Identify which cell holds the provided text, then report its (X, Y) central coordinate. 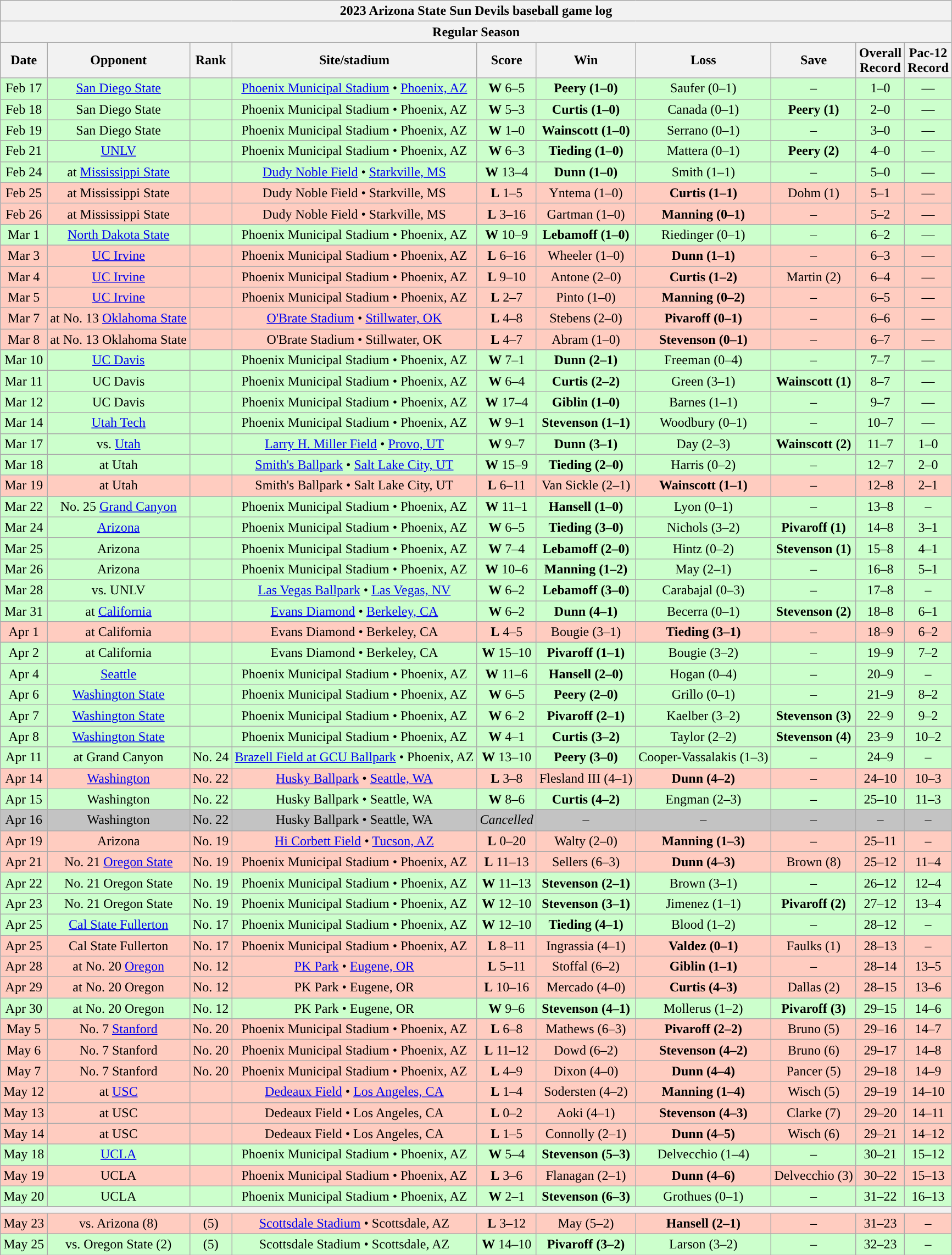
W 13–4 (506, 172)
Seattle (119, 674)
Connolly (2–1) (586, 1134)
Van Sickle (2–1) (586, 486)
4–0 (880, 151)
W 14–10 (506, 1244)
L 5–11 (506, 967)
Hogan (0–4) (703, 674)
W 11–6 (506, 674)
Lyon (0–1) (703, 506)
Manning (0–1) (703, 214)
12–7 (880, 465)
Stevenson (3) (814, 716)
25–12 (880, 862)
Dallas (2) (814, 988)
Mar 28 (24, 590)
May (2–1) (703, 569)
Regular Season (476, 32)
Stevenson (1) (814, 548)
Wainscott (1) (814, 381)
Save (814, 60)
Day (2–3) (703, 444)
W 11–1 (506, 506)
Tieding (3–0) (586, 527)
13–6 (928, 988)
Lebamoff (3–0) (586, 590)
3–0 (880, 130)
13–8 (880, 506)
L 11–12 (506, 1050)
6–1 (928, 611)
Hi Corbett Field • Tucson, AZ (354, 841)
L 4–5 (506, 632)
24–9 (880, 757)
29–21 (880, 1134)
Apr 16 (24, 820)
Mar 5 (24, 298)
Feb 18 (24, 109)
23–9 (880, 737)
29–15 (880, 1008)
Feb 19 (24, 130)
Dohm (1) (814, 193)
7–2 (928, 653)
W 8–6 (506, 799)
W 5–4 (506, 1154)
28–14 (880, 967)
14–6 (928, 1008)
Hansell (2–0) (586, 674)
W 4–1 (506, 737)
OverallRecord (880, 60)
Stevenson (5–3) (586, 1154)
Cancelled (506, 820)
Las Vegas Ballpark • Las Vegas, NV (354, 590)
L 4–7 (506, 339)
29–16 (880, 1029)
6–4 (880, 276)
Riedinger (0–1) (703, 235)
14–11 (928, 1113)
Canada (0–1) (703, 109)
8–7 (880, 381)
Peery (1) (814, 109)
29–20 (880, 1113)
6–6 (880, 319)
W 13–10 (506, 757)
18–9 (880, 632)
Curtis (1–2) (703, 276)
Green (3–1) (703, 381)
Dunn (2–1) (586, 360)
Apr 21 (24, 862)
May 25 (24, 1244)
Mar 8 (24, 339)
W 9–6 (506, 1008)
Tieding (4–1) (586, 924)
L 3–6 (506, 1175)
Dixon (4–0) (586, 1071)
Pivaroff (3–2) (586, 1244)
Pivaroff (1–1) (586, 653)
3–1 (928, 527)
Pivaroff (3) (814, 1008)
Serrano (0–1) (703, 130)
Feb 25 (24, 193)
Peery (3–0) (586, 757)
W 17–4 (506, 402)
Pac-12Record (928, 60)
Tieding (3–1) (703, 632)
Grillo (0–1) (703, 695)
15–13 (928, 1175)
20–9 (880, 674)
Taylor (2–2) (703, 737)
Jimenez (1–1) (703, 903)
Mar 19 (24, 486)
Apr 30 (24, 1008)
Manning (0–2) (703, 298)
Delvecchio (1–4) (703, 1154)
May (5–2) (586, 1223)
L 0–2 (506, 1113)
Wisch (6) (814, 1134)
May 7 (24, 1071)
Apr 29 (24, 988)
24–10 (880, 778)
27–12 (880, 903)
Pancer (5) (814, 1071)
Mollerus (1–2) (703, 1008)
10–3 (928, 778)
Mattera (0–1) (703, 151)
W 15–10 (506, 653)
Martin (2) (814, 276)
Dunn (3–1) (586, 444)
9–2 (928, 716)
Apr 15 (24, 799)
Pivaroff (0–1) (703, 319)
W 7–4 (506, 548)
W 6–3 (506, 151)
Engman (2–3) (703, 799)
Feb 17 (24, 88)
Opponent (119, 60)
Curtis (1–0) (586, 109)
25–10 (880, 799)
Score (506, 60)
Mathews (6–3) (586, 1029)
16–13 (928, 1196)
Peery (2–0) (586, 695)
Peery (2) (814, 151)
Curtis (3–2) (586, 737)
Apr 11 (24, 757)
Dunn (1–1) (703, 255)
Freeman (0–4) (703, 360)
Stevenson (4–3) (703, 1113)
Walty (2–0) (586, 841)
Dowd (6–2) (586, 1050)
30–22 (880, 1175)
Pivaroff (2–2) (703, 1029)
Apr 19 (24, 841)
Woodbury (0–1) (703, 423)
W 11–13 (506, 883)
Apr 2 (24, 653)
11–7 (880, 444)
Apr 28 (24, 967)
4–1 (928, 548)
Dunn (4–4) (703, 1071)
Apr 23 (24, 903)
Date (24, 60)
Carabajal (0–3) (703, 590)
Barnes (1–1) (703, 402)
Mar 25 (24, 548)
W 10–6 (506, 569)
vs. Utah (119, 444)
Dunn (4–3) (703, 862)
9–7 (880, 402)
No. 25 Grand Canyon (119, 506)
Flesland III (4–1) (586, 778)
Sellers (6–3) (586, 862)
10–2 (928, 737)
Manning (1–4) (703, 1092)
May 23 (24, 1223)
Bruno (6) (814, 1050)
25–11 (880, 841)
29–19 (880, 1092)
21–9 (880, 695)
May 14 (24, 1134)
Stevenson (4–2) (703, 1050)
W 10–9 (506, 235)
Stevenson (2) (814, 611)
28–15 (880, 988)
Bougie (3–2) (703, 653)
Pivaroff (2–1) (586, 716)
18–8 (880, 611)
Wainscott (1–1) (703, 486)
Mar 4 (24, 276)
Mar 10 (24, 360)
Bruno (5) (814, 1029)
14–10 (928, 1092)
L 6–8 (506, 1029)
Wainscott (2) (814, 444)
W 1–0 (506, 130)
at Grand Canyon (119, 757)
Lebamoff (1–0) (586, 235)
30–21 (880, 1154)
15–12 (928, 1154)
Sodersten (4–2) (586, 1092)
Win (586, 60)
Harris (0–2) (703, 465)
Gartman (1–0) (586, 214)
Feb 26 (24, 214)
Cooper-Vassalakis (1–3) (703, 757)
11–3 (928, 799)
26–12 (880, 883)
Curtis (4–3) (703, 988)
Faulks (1) (814, 945)
Kaelber (3–2) (703, 716)
Saufer (0–1) (703, 88)
W 7–1 (506, 360)
L 0–20 (506, 841)
W 5–3 (506, 109)
L 6–16 (506, 255)
Mar 17 (24, 444)
Aoki (4–1) (586, 1113)
Valdez (0–1) (703, 945)
22–9 (880, 716)
Giblin (1–0) (586, 402)
6–3 (880, 255)
W 9–7 (506, 444)
11–4 (928, 862)
Stoffal (6–2) (586, 967)
Larson (3–2) (703, 1244)
Mar 14 (24, 423)
May 6 (24, 1050)
28–13 (880, 945)
Stevenson (3–1) (586, 903)
Curtis (4–2) (586, 799)
Tieding (2–0) (586, 465)
Brown (8) (814, 862)
L 4–9 (506, 1071)
W 9–1 (506, 423)
W 2–1 (506, 1196)
16–8 (880, 569)
L 10–16 (506, 988)
Manning (1–3) (703, 841)
Pivaroff (2) (814, 903)
5–2 (880, 214)
L 1–4 (506, 1092)
Dunn (4–2) (703, 778)
L 3–8 (506, 778)
Stevenson (0–1) (703, 339)
Stebens (2–0) (586, 319)
North Dakota State (119, 235)
Lebamoff (2–0) (586, 548)
Hintz (0–2) (703, 548)
Mercado (4–0) (586, 988)
L 8–11 (506, 945)
May 18 (24, 1154)
Pivaroff (1) (814, 527)
Peery (1–0) (586, 88)
Feb 24 (24, 172)
Mar 11 (24, 381)
May 13 (24, 1113)
Dunn (4–1) (586, 611)
Clarke (7) (814, 1113)
Apr 14 (24, 778)
Mar 12 (24, 402)
10–7 (880, 423)
8–2 (928, 695)
Dunn (1–0) (586, 172)
5–0 (880, 172)
L 3–16 (506, 214)
32–23 (880, 1244)
Abram (1–0) (586, 339)
13–4 (928, 903)
13–5 (928, 967)
14–12 (928, 1134)
Curtis (2–2) (586, 381)
31–22 (880, 1196)
Loss (703, 60)
Bougie (3–1) (586, 632)
2023 Arizona State Sun Devils baseball game log (476, 11)
L 11–13 (506, 862)
May 5 (24, 1029)
17–8 (880, 590)
vs. Oregon State (2) (119, 1244)
Pinto (1–0) (586, 298)
Apr 6 (24, 695)
Mar 3 (24, 255)
May 12 (24, 1092)
Mar 22 (24, 506)
Wisch (5) (814, 1092)
Feb 21 (24, 151)
Utah Tech (119, 423)
Hansell (1–0) (586, 506)
Blood (1–2) (703, 924)
UNLV (119, 151)
vs. UNLV (119, 590)
Flanagan (2–1) (586, 1175)
Mar 1 (24, 235)
12–4 (928, 883)
Larry H. Miller Field • Provo, UT (354, 444)
Mar 7 (24, 319)
Nichols (3–2) (703, 527)
Apr 8 (24, 737)
Stevenson (2–1) (586, 883)
Dunn (4–6) (703, 1175)
Mar 31 (24, 611)
Dunn (4–5) (703, 1134)
Brown (3–1) (703, 883)
Tieding (1–0) (586, 151)
Hansell (2–1) (703, 1223)
vs. Arizona (8) (119, 1223)
12–8 (880, 486)
Apr 1 (24, 632)
2–1 (928, 486)
Manning (1–2) (586, 569)
Rank (210, 60)
Wheeler (1–0) (586, 255)
Becerra (0–1) (703, 611)
Giblin (1–1) (703, 967)
Ingrassia (4–1) (586, 945)
Brazell Field at GCU Ballpark • Phoenix, AZ (354, 757)
No. 24 (210, 757)
L 6–11 (506, 486)
Apr 22 (24, 883)
15–8 (880, 548)
L 4–8 (506, 319)
14–9 (928, 1071)
Stevenson (4–1) (586, 1008)
Mar 26 (24, 569)
L 9–10 (506, 276)
Stevenson (6–3) (586, 1196)
6–5 (880, 298)
Smith (1–1) (703, 172)
Delvecchio (3) (814, 1175)
Mar 24 (24, 527)
L 2–7 (506, 298)
May 19 (24, 1175)
Mar 18 (24, 465)
28–12 (880, 924)
6–7 (880, 339)
29–17 (880, 1050)
31–23 (880, 1223)
14–7 (928, 1029)
Yntema (1–0) (586, 193)
Apr 7 (24, 716)
Site/stadium (354, 60)
W 15–9 (506, 465)
Apr 4 (24, 674)
Stevenson (4) (814, 737)
Stevenson (1–1) (586, 423)
May 20 (24, 1196)
L 3–12 (506, 1223)
29–18 (880, 1071)
Antone (2–0) (586, 276)
Wainscott (1–0) (586, 130)
Curtis (1–1) (703, 193)
19–9 (880, 653)
W 6–4 (506, 381)
Grothues (0–1) (703, 1196)
7–7 (880, 360)
